Provide the (x, y) coordinate of the cell's center where the given text is located.  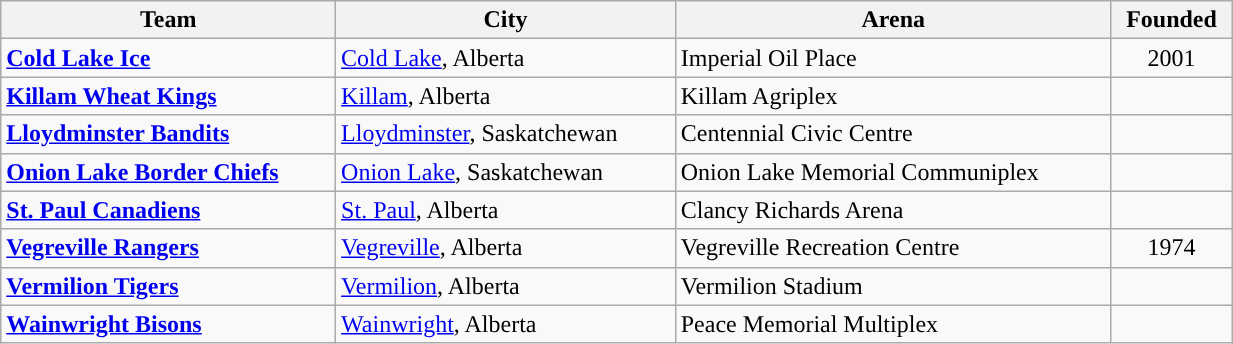
Vermilion Tigers (168, 286)
Cold Lake, Alberta (506, 58)
Cold Lake Ice (168, 58)
Wainwright, Alberta (506, 324)
2001 (1171, 58)
Vegreville Recreation Centre (893, 248)
Onion Lake, Saskatchewan (506, 172)
Onion Lake Memorial Communiplex (893, 172)
Imperial Oil Place (893, 58)
City (506, 20)
Founded (1171, 20)
Killam Wheat Kings (168, 96)
Killam Agriplex (893, 96)
Peace Memorial Multiplex (893, 324)
Clancy Richards Arena (893, 210)
Onion Lake Border Chiefs (168, 172)
Team (168, 20)
Lloydminster, Saskatchewan (506, 134)
Lloydminster Bandits (168, 134)
Centennial Civic Centre (893, 134)
Vegreville, Alberta (506, 248)
St. Paul, Alberta (506, 210)
1974 (1171, 248)
Vegreville Rangers (168, 248)
Vermilion Stadium (893, 286)
Killam, Alberta (506, 96)
Wainwright Bisons (168, 324)
St. Paul Canadiens (168, 210)
Vermilion, Alberta (506, 286)
Arena (893, 20)
